Output the [x, y] coordinate of the center of the cell containing the given text.  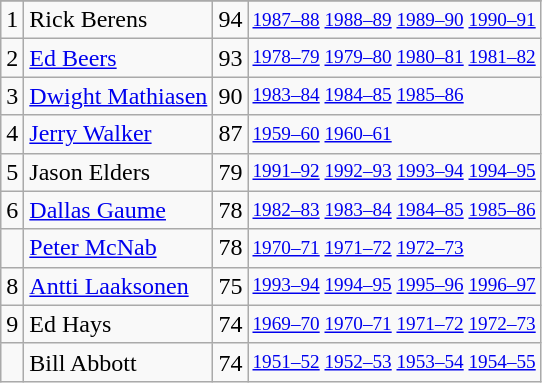
6 [12, 210]
1970–71 1971–72 1972–73 [394, 248]
94 [230, 20]
3 [12, 96]
Jerry Walker [118, 134]
Dallas Gaume [118, 210]
93 [230, 58]
1987–88 1988–89 1989–90 1990–91 [394, 20]
Ed Beers [118, 58]
Ed Hays [118, 324]
Dwight Mathiasen [118, 96]
1951–52 1952–53 1953–54 1954–55 [394, 362]
87 [230, 134]
1982–83 1983–84 1984–85 1985–86 [394, 210]
1993–94 1994–95 1995–96 1996–97 [394, 286]
1969–70 1970–71 1971–72 1972–73 [394, 324]
90 [230, 96]
1959–60 1960–61 [394, 134]
Antti Laaksonen [118, 286]
Peter McNab [118, 248]
Rick Berens [118, 20]
1 [12, 20]
79 [230, 172]
9 [12, 324]
2 [12, 58]
5 [12, 172]
1978–79 1979–80 1980–81 1981–82 [394, 58]
75 [230, 286]
1991–92 1992–93 1993–94 1994–95 [394, 172]
Bill Abbott [118, 362]
Jason Elders [118, 172]
4 [12, 134]
1983–84 1984–85 1985–86 [394, 96]
8 [12, 286]
